From the cell containing the given text, extract its center point as [x, y] coordinate. 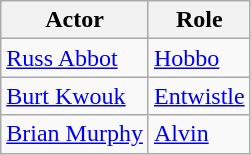
Russ Abbot [75, 58]
Actor [75, 20]
Alvin [199, 134]
Role [199, 20]
Brian Murphy [75, 134]
Hobbo [199, 58]
Entwistle [199, 96]
Burt Kwouk [75, 96]
